For the text-containing cell, return its midpoint in (x, y) coordinate format. 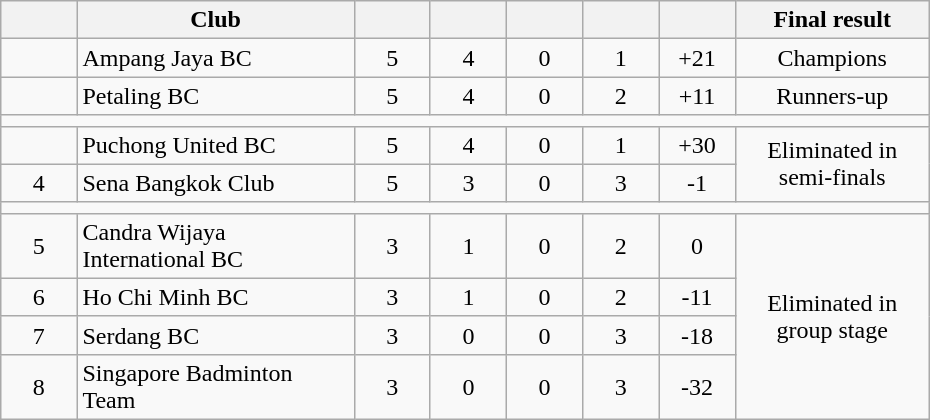
Sena Bangkok Club (216, 183)
6 (39, 297)
Club (216, 20)
8 (39, 386)
-11 (697, 297)
Ho Chi Minh BC (216, 297)
Final result (832, 20)
7 (39, 335)
+30 (697, 145)
Eliminated ingroup stage (832, 316)
Puchong United BC (216, 145)
Singapore Badminton Team (216, 386)
-18 (697, 335)
Runners-up (832, 96)
+21 (697, 58)
-1 (697, 183)
Eliminated insemi-finals (832, 164)
Serdang BC (216, 335)
Champions (832, 58)
+11 (697, 96)
-32 (697, 386)
Petaling BC (216, 96)
Candra Wijaya International BC (216, 246)
Ampang Jaya BC (216, 58)
